Identify which cell holds the provided text, then report its [X, Y] central coordinate. 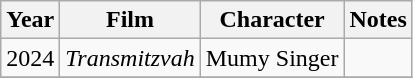
Year [30, 20]
Notes [378, 20]
2024 [30, 58]
Film [130, 20]
Transmitzvah [130, 58]
Character [272, 20]
Mumy Singer [272, 58]
